Identify which cell holds the provided text, then report its [X, Y] central coordinate. 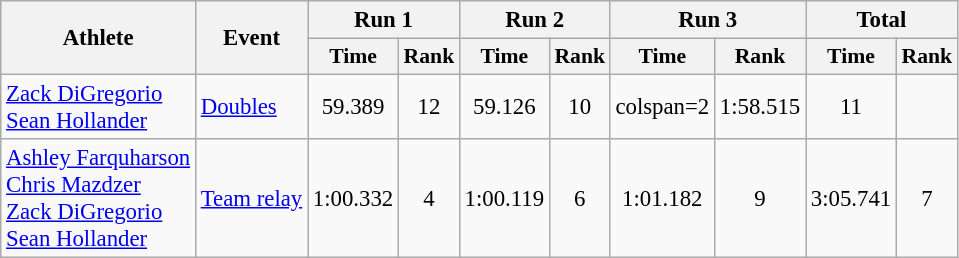
Run 2 [534, 20]
Team relay [251, 198]
Athlete [98, 38]
6 [580, 198]
59.389 [354, 106]
1:01.182 [662, 198]
1:00.119 [504, 198]
9 [760, 198]
Doubles [251, 106]
7 [926, 198]
10 [580, 106]
colspan=2 [662, 106]
Event [251, 38]
12 [430, 106]
Total [882, 20]
Ashley FarquharsonChris MazdzerZack DiGregorioSean Hollander [98, 198]
Zack DiGregorioSean Hollander [98, 106]
1:58.515 [760, 106]
3:05.741 [852, 198]
59.126 [504, 106]
11 [852, 106]
4 [430, 198]
Run 1 [384, 20]
Run 3 [708, 20]
1:00.332 [354, 198]
